Return the [X, Y] coordinate for the center point of the cell that contains the specified text.  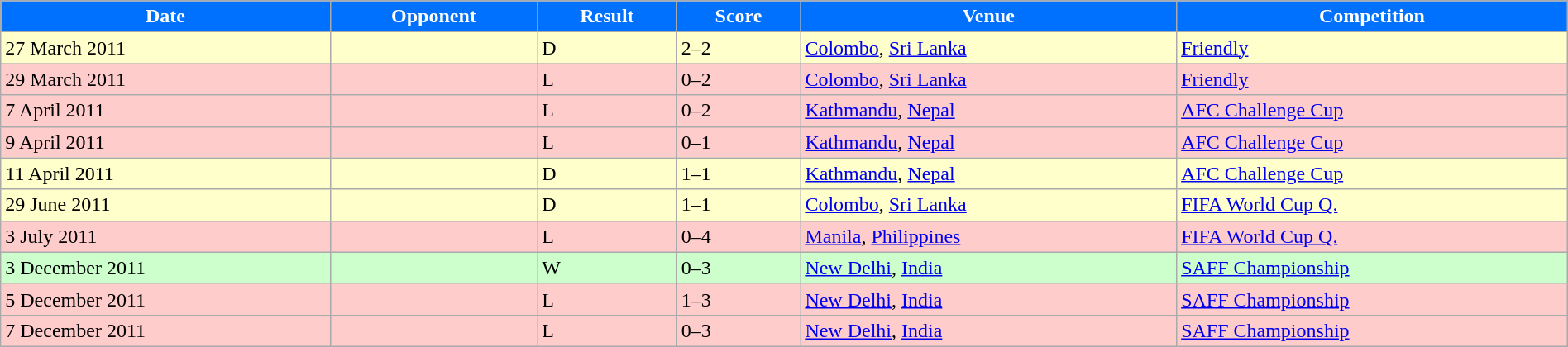
9 April 2011 [165, 142]
29 March 2011 [165, 79]
Opponent [433, 17]
29 June 2011 [165, 205]
11 April 2011 [165, 173]
2–2 [739, 48]
1–3 [739, 299]
Date [165, 17]
0–1 [739, 142]
7 April 2011 [165, 111]
Venue [989, 17]
Score [739, 17]
7 December 2011 [165, 330]
W [607, 268]
Result [607, 17]
3 July 2011 [165, 236]
Competition [1373, 17]
0–4 [739, 236]
27 March 2011 [165, 48]
Manila, Philippines [989, 236]
3 December 2011 [165, 268]
5 December 2011 [165, 299]
